Pinpoint the cell where the given text exists, returning its [X, Y] midpoint coordinate. 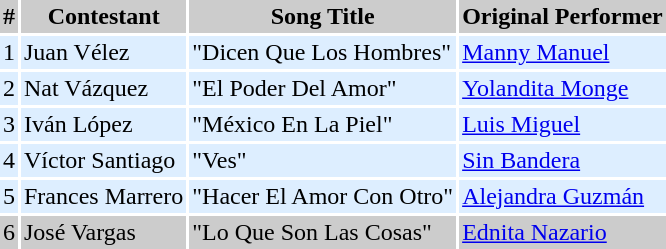
4 [9, 160]
Frances Marrero [104, 196]
"Lo Que Son Las Cosas" [322, 232]
José Vargas [104, 232]
6 [9, 232]
Nat Vázquez [104, 88]
Contestant [104, 16]
Yolandita Monge [562, 88]
Luis Miguel [562, 124]
Original Performer [562, 16]
"Dicen Que Los Hombres" [322, 52]
Víctor Santiago [104, 160]
"El Poder Del Amor" [322, 88]
Alejandra Guzmán [562, 196]
Juan Vélez [104, 52]
Sin Bandera [562, 160]
# [9, 16]
Iván López [104, 124]
2 [9, 88]
3 [9, 124]
Ednita Nazario [562, 232]
5 [9, 196]
"Ves" [322, 160]
Manny Manuel [562, 52]
1 [9, 52]
"Hacer El Amor Con Otro" [322, 196]
"México En La Piel" [322, 124]
Song Title [322, 16]
